Find where the given text appears and provide that cell's center as [X, Y] coordinate. 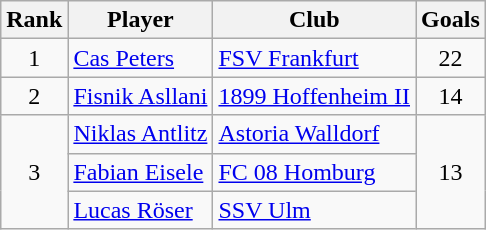
Lucas Röser [140, 210]
13 [451, 172]
1 [34, 58]
Club [314, 20]
Goals [451, 20]
FSV Frankfurt [314, 58]
14 [451, 96]
Niklas Antlitz [140, 134]
Astoria Walldorf [314, 134]
FC 08 Homburg [314, 172]
3 [34, 172]
22 [451, 58]
1899 Hoffenheim II [314, 96]
2 [34, 96]
Cas Peters [140, 58]
Fabian Eisele [140, 172]
Fisnik Asllani [140, 96]
SSV Ulm [314, 210]
Rank [34, 20]
Player [140, 20]
